Scan for the cell matching the given text and deliver its (x, y) coordinate at center. 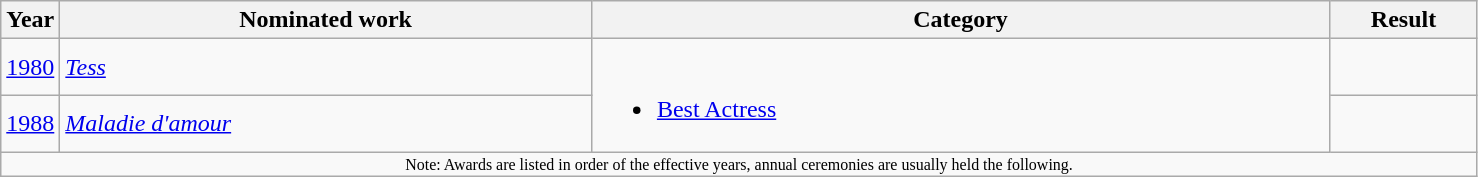
Best Actress (960, 96)
1988 (30, 124)
1980 (30, 68)
Note: Awards are listed in order of the effective years, annual ceremonies are usually held the following. (740, 164)
Category (960, 20)
Nominated work (326, 20)
Year (30, 20)
Maladie d'amour (326, 124)
Tess (326, 68)
Result (1404, 20)
